Output the (x, y) coordinate of the center of the cell containing the given text.  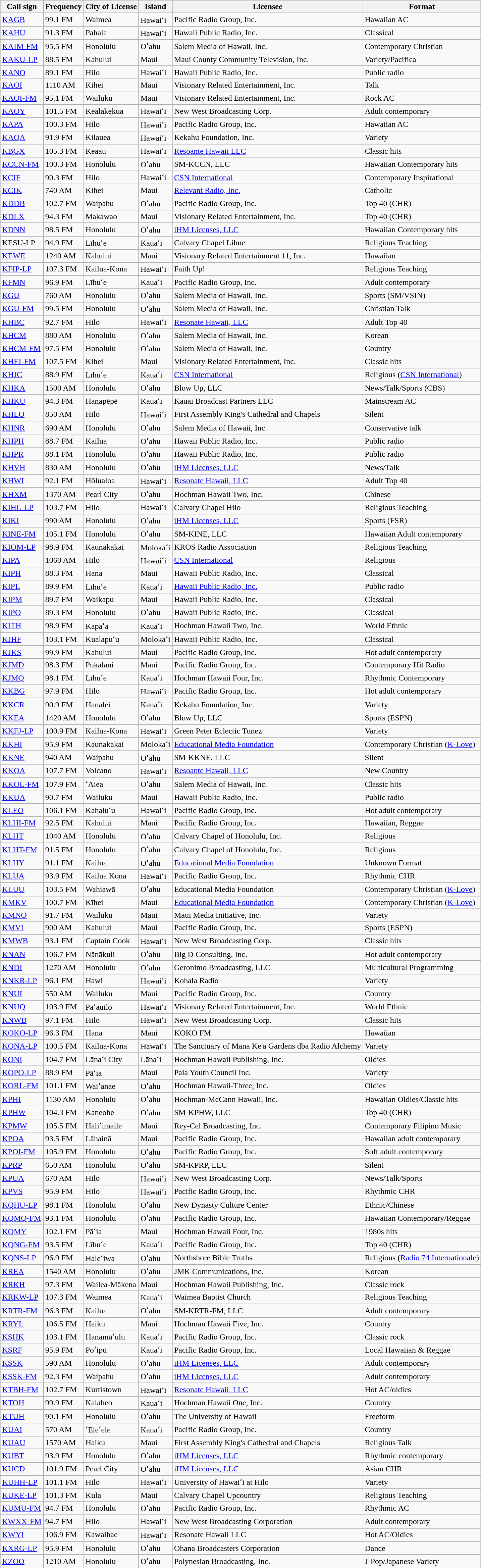
Wailea-Mākena (111, 1284)
89.7 FM (63, 600)
KAIM-FM (22, 46)
KUAI (22, 1429)
KESU-LP (22, 243)
670 AM (63, 1178)
Green Peter Eclectic Tunez (268, 731)
Kula (111, 1495)
Sports (FSR) (422, 521)
Hāliʻimaile (111, 1126)
1540 AM (63, 1271)
KCIF (22, 178)
News/Talk (422, 467)
103.5 FM (63, 889)
Religious (Radio 74 Internationale) (422, 1258)
Soft adult contemporary (422, 1152)
New West Broadcasting Corporation (268, 1521)
Maui County Community Television, Inc. (268, 59)
KIKI (22, 521)
100.9 FM (63, 731)
The Sanctuary of Mana Ke'a Gardens dba Radio Alchemy (268, 1046)
KTBH-FM (22, 1390)
Conservative talk (422, 428)
Kualapuʻu (111, 639)
89.9 FM (63, 587)
KAOI-FM (22, 98)
KDLX (22, 216)
KHVH (22, 467)
KPRP (22, 1165)
KONA-LP (22, 1046)
KGU (22, 296)
94.9 FM (63, 243)
92.1 FM (63, 481)
J-Pop/Japanese Variety (422, 1561)
100.7 FM (63, 902)
Religious (CSN International) (422, 374)
Rhythmic contemporary (422, 1456)
Hawaiian Adult contemporary (422, 534)
KJHF (22, 639)
New Country (422, 771)
95.1 FM (63, 98)
90.9 FM (63, 705)
100.5 FM (63, 1046)
KHNR (22, 428)
1420 AM (63, 718)
Hawaiian Oldies/Classic hits (422, 1099)
KPHI (22, 1099)
KLHT (22, 836)
Mainstream AC (422, 401)
KANO (22, 72)
Nānākuli (111, 954)
Rey-Cel Broadcasting, Inc. (268, 1126)
KIOM-LP (22, 547)
KHLO (22, 414)
KNUI (22, 994)
New Dynasty Culture Center (268, 1205)
KUHH-LP (22, 1482)
KGU-FM (22, 309)
KAOY (22, 111)
89.3 FM (63, 613)
KKUA (22, 797)
Big D Consulting, Inc. (268, 954)
Talk (422, 85)
Hanamāʻulu (111, 1337)
92.5 FM (63, 823)
Hawaiian Contemporary/Reggae (422, 1218)
JMK Communications, Inc. (268, 1271)
Frequency (63, 7)
SM-KPHW, LLC (268, 1113)
1570 AM (63, 1443)
88.5 FM (63, 59)
Resoante Hawaii LLC (268, 151)
Maui Media Initiative, Inc. (268, 915)
ʻAiea (111, 784)
KKOL-FM (22, 784)
650 AM (63, 1165)
KRYL (22, 1324)
KPVS (22, 1192)
KNKR-LP (22, 981)
590 AM (63, 1363)
Hochman Hawaii-Three, Inc. (268, 1086)
1500 AM (63, 388)
Kapaʻa (111, 626)
Resonate Hawaii LLC (268, 1535)
KKEA (22, 718)
The University of Hawaii (268, 1416)
830 AM (63, 467)
KHKA (22, 388)
Licensee (268, 7)
1370 AM (63, 494)
Kohala Radio (268, 981)
City of License (111, 7)
98.3 FM (63, 665)
SM-KINE, LLC (268, 534)
Multicultural Programming (422, 967)
KOPO-LP (22, 1073)
Polynesian Broadcasting, Inc. (268, 1561)
KNUQ (22, 1007)
KREA (22, 1271)
Contemporary Christian (422, 46)
Call sign (22, 7)
KHKU (22, 401)
Dance (422, 1548)
Rock AC (422, 98)
KKOA (22, 771)
KFIP-LP (22, 269)
105.1 FM (63, 534)
KHJC (22, 374)
KONI (22, 1059)
Kahaluʻu (111, 810)
KMVI (22, 928)
Unknown Format (422, 863)
KCCN-FM (22, 164)
101.5 FM (63, 111)
KSHK (22, 1337)
Geronimo Broadcasting, LLC (268, 967)
Northshore Bible Truths (268, 1258)
KHCM-FM (22, 349)
KQNS-LP (22, 1258)
Faith Up! (268, 269)
Christian Talk (422, 309)
91.1 FM (63, 863)
90.3 FM (63, 178)
Kealakekua (111, 111)
Calvary Chapel Upcountry (268, 1495)
1980s hits (422, 1231)
106.5 FM (63, 1324)
SM-KKNE, LLC (268, 758)
KLEO (22, 810)
107.7 FM (63, 771)
Rhythmic Contemporary (422, 678)
Relevant Radio, Inc. (268, 191)
Hochman Hawaii One, Inc. (268, 1403)
KAQA (22, 138)
Contemporary Inspirational (422, 178)
Kalaheo (111, 1403)
97.9 FM (63, 691)
Hawi (111, 981)
KIPM (22, 600)
Contemporary Filipino Music (422, 1126)
KQMQ-FM (22, 1218)
KKCR (22, 705)
Volcano (111, 771)
KJKS (22, 652)
101.9 FM (63, 1469)
KIPO (22, 613)
SM-KCCN, LLC (268, 164)
KQNG-FM (22, 1245)
KRTR-FM (22, 1311)
Catholic (422, 191)
KOKO FM (268, 1033)
92.7 FM (63, 322)
Hot AC/Oldies (422, 1535)
KAPA (22, 124)
KROS Radio Association (268, 547)
Hawaiian adult contemporary (422, 1139)
Waikapu (111, 600)
104.7 FM (63, 1059)
880 AM (63, 335)
KAOI (22, 85)
105.5 FM (63, 1126)
KZOO (22, 1561)
Calvary Chapel Lihue (268, 243)
Lāhainā (111, 1139)
Pukalani (111, 665)
940 AM (63, 758)
91.7 FM (63, 915)
Kaneohe (111, 1113)
900 AM (63, 928)
Poʻipū (111, 1350)
KLUA (22, 876)
101.3 FM (63, 1495)
Kawaihae (111, 1535)
KXRG-LP (22, 1548)
Local Hawaiian & Reggae (422, 1350)
103.9 FM (63, 1007)
88.3 FM (63, 573)
690 AM (63, 428)
KKBG (22, 691)
Religious Talk (422, 1443)
96.1 FM (63, 981)
Format (422, 7)
KLHY (22, 863)
89.1 FM (63, 72)
KSSK-FM (22, 1376)
KPOA (22, 1139)
97.5 FM (63, 349)
KNAN (22, 954)
KHPR (22, 454)
Hawaiian, Reggae (422, 823)
Hochman Hawaii Five, Inc. (268, 1324)
Calvary Chapel Hilo (268, 507)
Hanapēpē (111, 401)
KUCD (22, 1469)
News/Talk/Sports (422, 1178)
Captain Cook (111, 941)
Lānaʻi City (111, 1059)
KUAU (22, 1443)
KCIK (22, 191)
91.3 FM (63, 33)
97.3 FM (63, 1284)
KJMQ (22, 678)
550 AM (63, 994)
105.9 FM (63, 1152)
Lānaʻi (155, 1059)
KMWB (22, 941)
Hōlualoa (111, 481)
KAHU (22, 33)
99.1 FM (63, 20)
Hochman-McCann Hawaii, Inc. (268, 1099)
Makawao (111, 216)
91.9 FM (63, 138)
Wahiawā (111, 889)
Hot AC/oldies (422, 1390)
KOKO-LP (22, 1033)
Kauai Broadcast Partners LLC (268, 401)
SM-KPRP, LLC (268, 1165)
KKHI (22, 744)
KMKV (22, 902)
Kurtistown (111, 1390)
Haleʻiwa (111, 1258)
KAKU-LP (22, 59)
990 AM (63, 521)
KDDB (22, 204)
106.1 FM (63, 810)
Asian CHR (422, 1469)
103.7 FM (63, 507)
88.7 FM (63, 441)
1130 AM (63, 1099)
KIPH (22, 573)
107.5 FM (63, 361)
1210 AM (63, 1561)
91.5 FM (63, 850)
KITH (22, 626)
90.7 FM (63, 797)
KKNE (22, 758)
KHBC (22, 322)
KINE-FM (22, 534)
1060 AM (63, 560)
SM-KRTR-FM, LLC (268, 1311)
106.7 FM (63, 954)
1240 AM (63, 256)
KBGX (22, 151)
Visionary Related Entertainment 11, Inc. (268, 256)
KLHI-FM (22, 823)
KIHL-LP (22, 507)
KLHT-FM (22, 850)
570 AM (63, 1429)
KUMU-FM (22, 1508)
Resoante Hawaii, LLC (268, 771)
Ohana Broadcasters Corporation (268, 1548)
KUKE-LP (22, 1495)
KIPA (22, 560)
Hanalei (111, 705)
Kīhei (111, 902)
KTUH (22, 1416)
KSSK (22, 1363)
KHCM (22, 335)
850 AM (63, 414)
KPUA (22, 1178)
KORL-FM (22, 1086)
KQMY (22, 1231)
KHWI (22, 481)
KQHU-LP (22, 1205)
KNDI (22, 967)
Waiʻanae (111, 1086)
KRKW-LP (22, 1297)
Pahala (111, 33)
Chinese (422, 494)
Kilauea (111, 138)
99.5 FM (63, 309)
Freeform (422, 1416)
Rhythmic AC (422, 1508)
97.1 FM (63, 1020)
88.1 FM (63, 454)
KRKH (22, 1284)
KDNN (22, 230)
KSRF (22, 1350)
1040 AM (63, 836)
Paia Youth Council Inc. (268, 1073)
90.1 FM (63, 1416)
University of Hawaiʻi at Hilo (268, 1482)
KWYI (22, 1535)
KJMD (22, 665)
Keaau (111, 151)
News/Talk/Sports (CBS) (422, 388)
KLUU (22, 889)
106.9 FM (63, 1535)
Contemporary Hit Radio (422, 665)
KPHW (22, 1113)
KPOI-FM (22, 1152)
ʻEleʻele (111, 1429)
Sports (SM/VSIN) (422, 296)
105.3 FM (63, 151)
KEWE (22, 256)
Variety/Pacifica (422, 59)
95.5 FM (63, 46)
102.1 FM (63, 1231)
Ethnic/Chinese (422, 1205)
760 AM (63, 296)
KUBT (22, 1456)
KFMN (22, 282)
KHEI-FM (22, 361)
92.3 FM (63, 1376)
KNWB (22, 1020)
KKFJ-LP (22, 731)
Paʻauilo (111, 1007)
98.5 FM (63, 230)
KWXX-FM (22, 1521)
740 AM (63, 191)
KIPL (22, 587)
Island (155, 7)
Waimea Baptist Church (268, 1297)
KHXM (22, 494)
KMNO (22, 915)
KAGB (22, 20)
104.3 FM (63, 1113)
Kailua Kona (111, 876)
1270 AM (63, 967)
1110 AM (63, 85)
KTOH (22, 1403)
107.9 FM (63, 784)
KPMW (22, 1126)
KHPH (22, 441)
